Return [X, Y] of the center of cell containing provided text 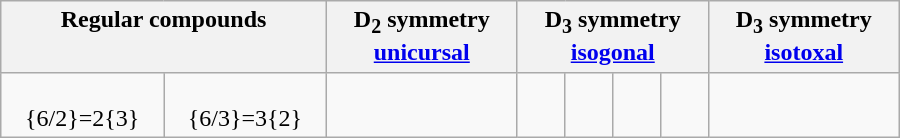
D3 symmetryisogonal [612, 36]
D2 symmetryunicursal [422, 36]
D3 symmetryisotoxal [804, 36]
{6/2}=2{3} [82, 104]
{6/3}=3{2} [246, 104]
Regular compounds [164, 36]
